Detect which cell encompasses the target text, then output its [x, y] center coordinate. 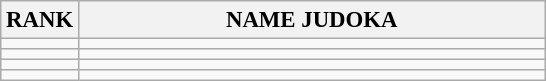
RANK [40, 20]
NAME JUDOKA [312, 20]
